Scan for the cell matching the given text and deliver its (X, Y) coordinate at center. 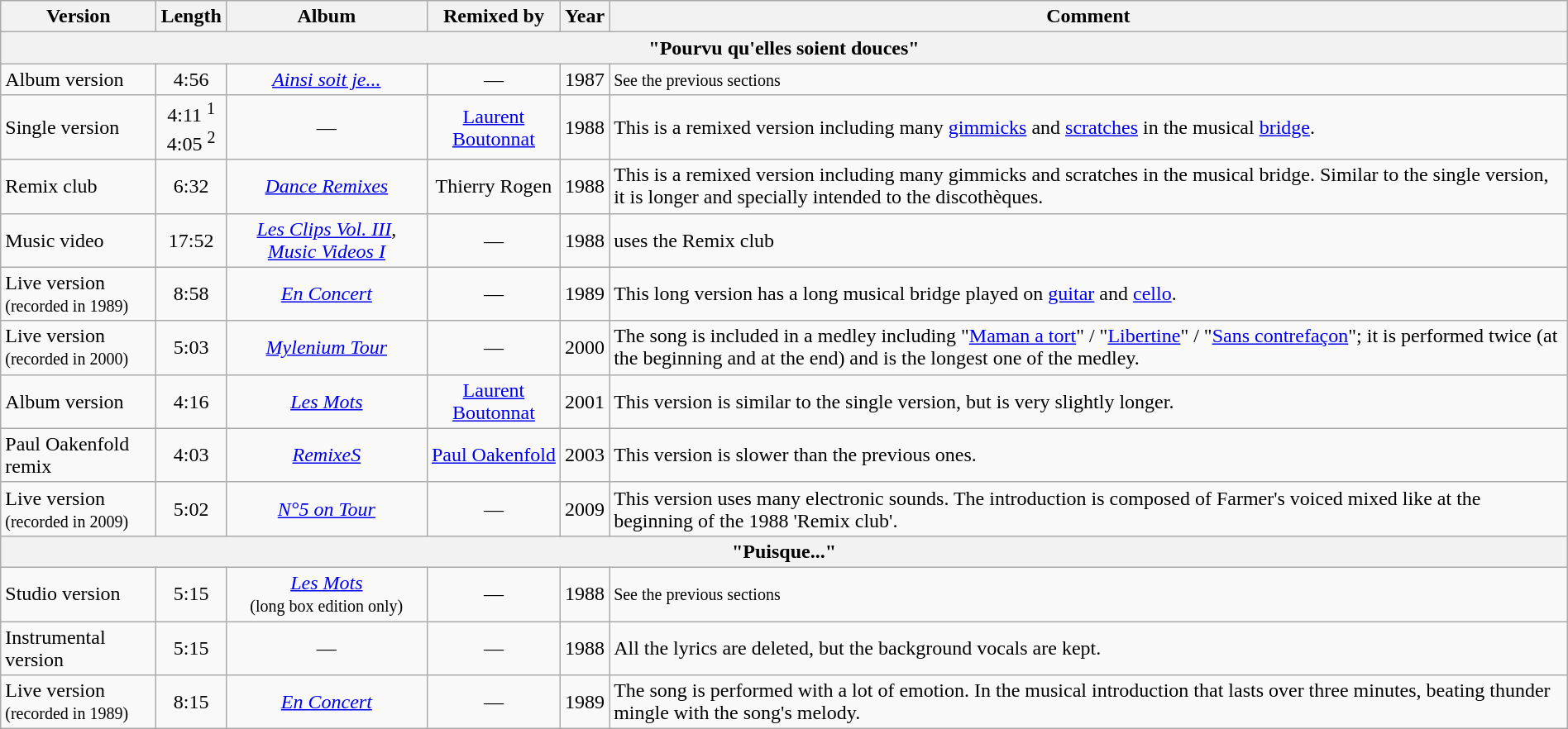
5:03 (191, 347)
Comment (1088, 17)
This version is slower than the previous ones. (1088, 455)
uses the Remix club (1088, 240)
Single version (79, 127)
4:56 (191, 79)
Studio version (79, 593)
Live version (recorded in 2000) (79, 347)
Live version (recorded in 2009) (79, 509)
2000 (586, 347)
Music video (79, 240)
Thierry Rogen (493, 187)
This version is similar to the single version, but is very slightly longer. (1088, 402)
6:32 (191, 187)
4:03 (191, 455)
N°5 on Tour (326, 509)
All the lyrics are deleted, but the background vocals are kept. (1088, 648)
Les Clips Vol. III, Music Videos I (326, 240)
This is a remixed version including many gimmicks and scratches in the musical bridge. (1088, 127)
Les Mots (long box edition only) (326, 593)
2001 (586, 402)
2003 (586, 455)
Paul Oakenfold (493, 455)
This long version has a long musical bridge played on guitar and cello. (1088, 294)
4:16 (191, 402)
2009 (586, 509)
RemixeS (326, 455)
"Puisque..." (784, 551)
5:02 (191, 509)
Dance Remixes (326, 187)
Remixed by (493, 17)
Album (326, 17)
Les Mots (326, 402)
Version (79, 17)
1987 (586, 79)
"Pourvu qu'elles soient douces" (784, 48)
This version uses many electronic sounds. The introduction is composed of Farmer's voiced mixed like at the beginning of the 1988 'Remix club'. (1088, 509)
Year (586, 17)
8:15 (191, 703)
4:11 14:05 2 (191, 127)
Instrumental version (79, 648)
17:52 (191, 240)
Remix club (79, 187)
Paul Oakenfold remix (79, 455)
Length (191, 17)
Mylenium Tour (326, 347)
8:58 (191, 294)
Ainsi soit je... (326, 79)
